For the text-containing cell, return its midpoint in [x, y] coordinate format. 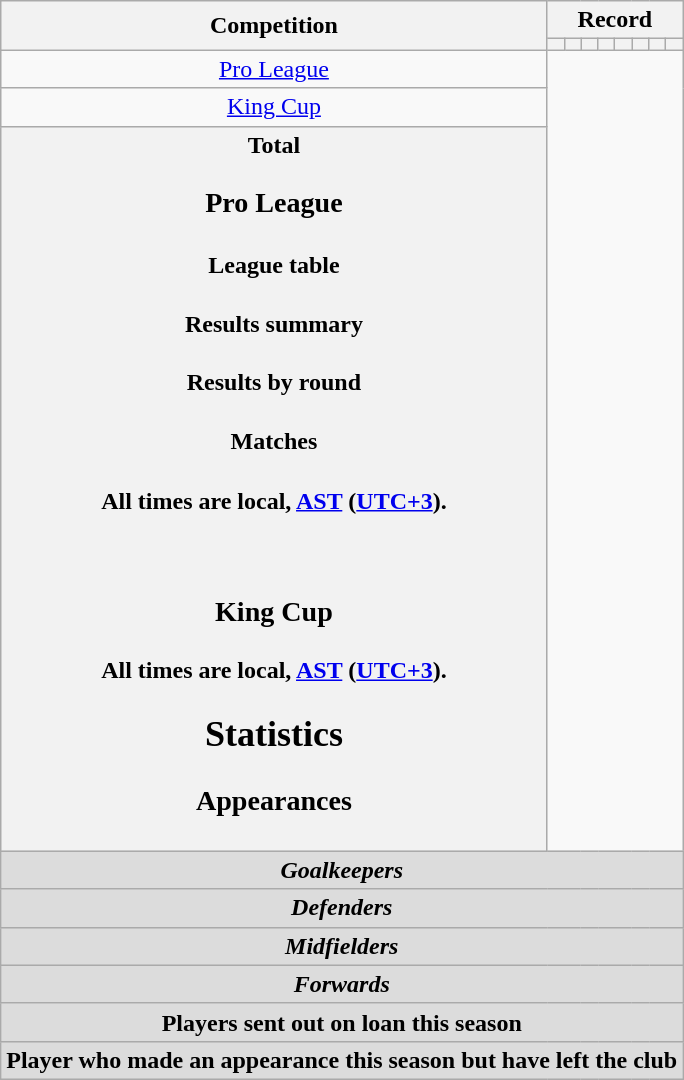
King Cup [274, 107]
Competition [274, 26]
Pro League [274, 69]
Record [615, 20]
Forwards [342, 984]
Player who made an appearance this season but have left the club [342, 1060]
Players sent out on loan this season [342, 1022]
Defenders [342, 908]
Midfielders [342, 946]
Goalkeepers [342, 870]
